Scan for the cell matching the given text and deliver its (x, y) coordinate at center. 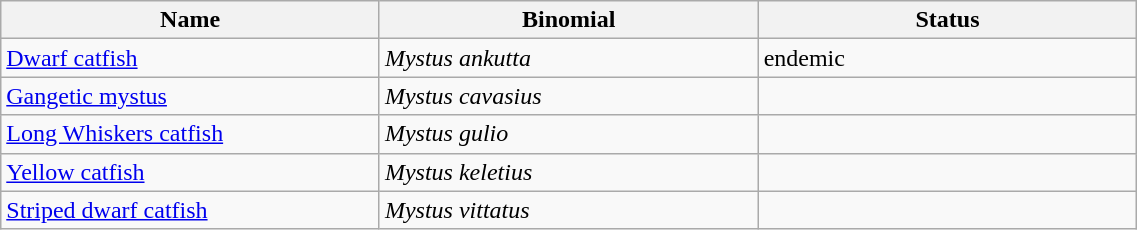
Gangetic mystus (190, 96)
endemic (948, 58)
Mystus keletius (568, 172)
Name (190, 20)
Mystus gulio (568, 134)
Striped dwarf catfish (190, 210)
Status (948, 20)
Mystus ankutta (568, 58)
Yellow catfish (190, 172)
Long Whiskers catfish (190, 134)
Mystus vittatus (568, 210)
Mystus cavasius (568, 96)
Binomial (568, 20)
Dwarf catfish (190, 58)
